Determine the [X, Y] coordinate at the center of the cell enclosing the given text.  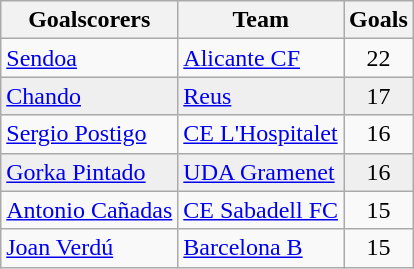
Chando [90, 96]
Joan Verdú [90, 248]
Barcelona B [261, 248]
CE Sabadell FC [261, 210]
Sendoa [90, 58]
22 [379, 58]
Reus [261, 96]
Gorka Pintado [90, 172]
17 [379, 96]
UDA Gramenet [261, 172]
Goalscorers [90, 20]
Antonio Cañadas [90, 210]
Goals [379, 20]
Alicante CF [261, 58]
Sergio Postigo [90, 134]
Team [261, 20]
CE L'Hospitalet [261, 134]
